Capture the cell that displays the provided text and extract its [X, Y] central coordinate. 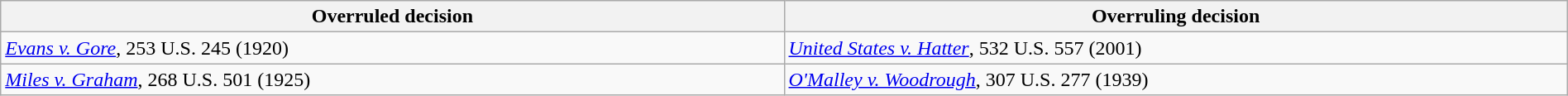
Overruling decision [1176, 17]
United States v. Hatter, 532 U.S. 557 (2001) [1176, 48]
Miles v. Graham, 268 U.S. 501 (1925) [392, 79]
O'Malley v. Woodrough, 307 U.S. 277 (1939) [1176, 79]
Overruled decision [392, 17]
Evans v. Gore, 253 U.S. 245 (1920) [392, 48]
